For the text-containing cell, return its midpoint in [x, y] coordinate format. 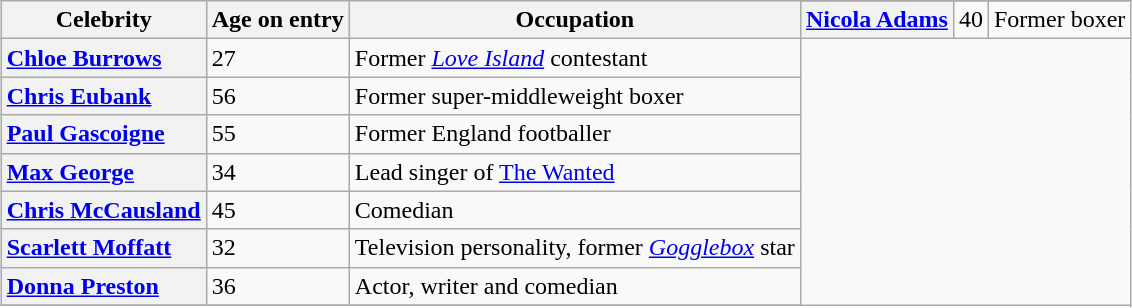
Former Love Island contestant [574, 58]
Former boxer [1059, 20]
36 [278, 286]
Occupation [574, 20]
Former England footballer [574, 134]
Donna Preston [104, 286]
Former super-middleweight boxer [574, 96]
Paul Gascoigne [104, 134]
34 [278, 172]
Nicola Adams [876, 20]
Television personality, former Gogglebox star [574, 248]
56 [278, 96]
40 [970, 20]
Max George [104, 172]
Chris Eubank [104, 96]
Lead singer of The Wanted [574, 172]
55 [278, 134]
27 [278, 58]
Celebrity [104, 20]
Actor, writer and comedian [574, 286]
Chris McCausland [104, 210]
Comedian [574, 210]
Age on entry [278, 20]
45 [278, 210]
32 [278, 248]
Scarlett Moffatt [104, 248]
Chloe Burrows [104, 58]
